Pinpoint the cell where the given text exists, returning its (x, y) midpoint coordinate. 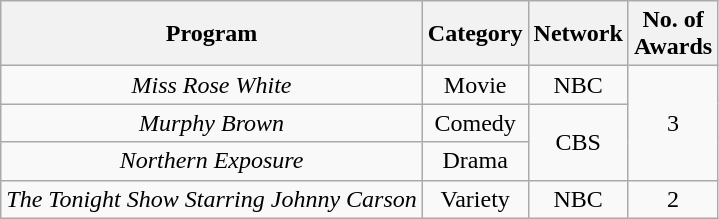
The Tonight Show Starring Johnny Carson (212, 199)
Miss Rose White (212, 85)
Variety (475, 199)
Program (212, 34)
No. ofAwards (672, 34)
CBS (578, 142)
2 (672, 199)
Murphy Brown (212, 123)
Comedy (475, 123)
Category (475, 34)
Network (578, 34)
Drama (475, 161)
3 (672, 123)
Northern Exposure (212, 161)
Movie (475, 85)
